Extract the [X, Y] coordinate from the center of the cell holding the provided text.  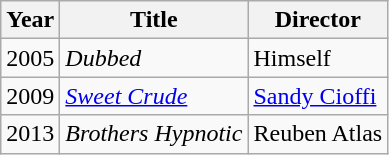
Reuben Atlas [318, 134]
Himself [318, 58]
2013 [30, 134]
Dubbed [154, 58]
Title [154, 20]
2009 [30, 96]
Sandy Cioffi [318, 96]
Year [30, 20]
Sweet Crude [154, 96]
Brothers Hypnotic [154, 134]
Director [318, 20]
2005 [30, 58]
